Return the [x, y] coordinate for the center point of the cell that contains the specified text.  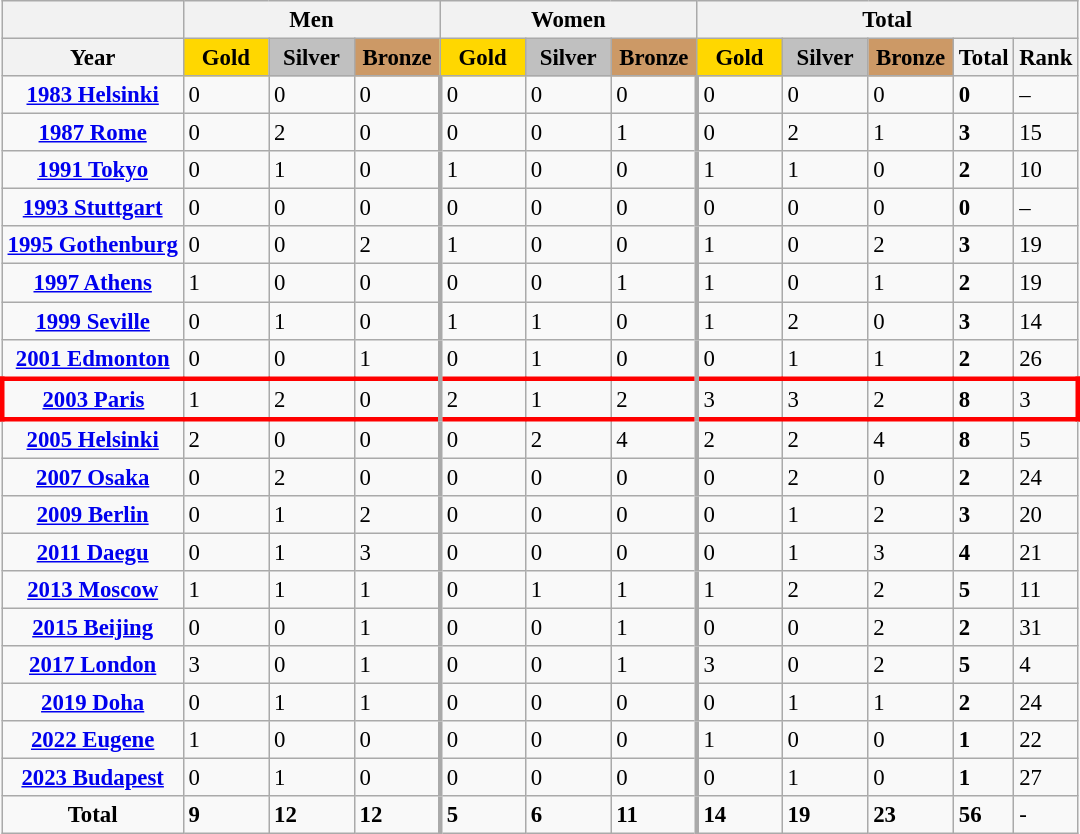
1983 Helsinki [92, 95]
2013 Moscow [92, 590]
1997 Athens [92, 283]
Rank [1046, 58]
2009 Berlin [92, 515]
1999 Seville [92, 321]
21 [1046, 552]
56 [983, 815]
2003 Paris [92, 398]
2015 Beijing [92, 627]
2023 Budapest [92, 778]
10 [1046, 170]
Women [568, 20]
1995 Gothenburg [92, 245]
Men [312, 20]
26 [1046, 358]
- [1046, 815]
23 [911, 815]
2001 Edmonton [92, 358]
27 [1046, 778]
2011 Daegu [92, 552]
15 [1046, 133]
6 [568, 815]
9 [226, 815]
1991 Tokyo [92, 170]
20 [1046, 515]
31 [1046, 627]
2007 Osaka [92, 477]
1993 Stuttgart [92, 208]
2005 Helsinki [92, 438]
2022 Eugene [92, 740]
2019 Doha [92, 703]
1987 Rome [92, 133]
2017 London [92, 665]
Year [92, 58]
22 [1046, 740]
